For the text-containing cell, return its midpoint in [x, y] coordinate format. 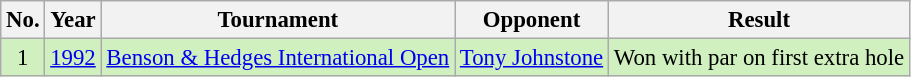
Benson & Hedges International Open [278, 58]
Opponent [532, 20]
1 [23, 58]
Result [758, 20]
Year [73, 20]
Won with par on first extra hole [758, 58]
1992 [73, 58]
Tony Johnstone [532, 58]
No. [23, 20]
Tournament [278, 20]
